Return the [X, Y] coordinate for the center point of the cell that contains the specified text.  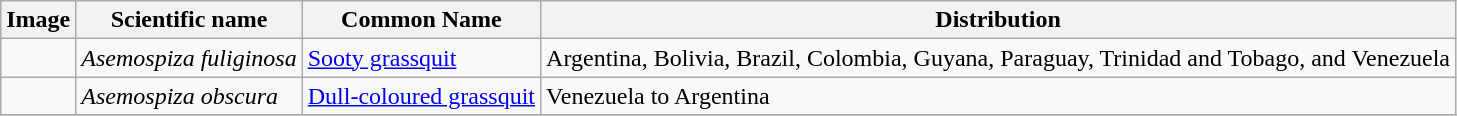
Asemospiza obscura [189, 96]
Distribution [998, 20]
Argentina, Bolivia, Brazil, Colombia, Guyana, Paraguay, Trinidad and Tobago, and Venezuela [998, 58]
Asemospiza fuliginosa [189, 58]
Image [38, 20]
Sooty grassquit [421, 58]
Dull-coloured grassquit [421, 96]
Venezuela to Argentina [998, 96]
Common Name [421, 20]
Scientific name [189, 20]
